Locate the cell with the specified text and output its (X, Y) center coordinate. 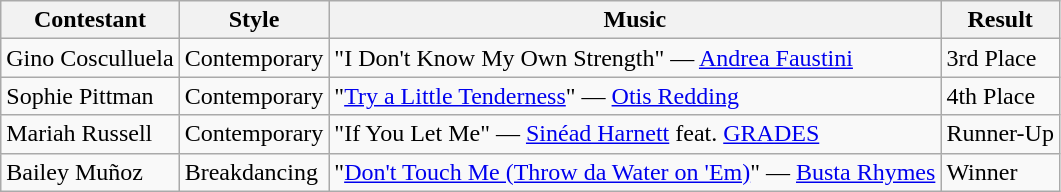
Bailey Muñoz (90, 172)
Winner (1000, 172)
"I Don't Know My Own Strength" — Andrea Faustini (635, 58)
3rd Place (1000, 58)
4th Place (1000, 96)
Result (1000, 20)
Mariah Russell (90, 134)
Contestant (90, 20)
Style (254, 20)
Runner-Up (1000, 134)
"If You Let Me" — Sinéad Harnett feat. GRADES (635, 134)
Gino Cosculluela (90, 58)
"Don't Touch Me (Throw da Water on 'Em)" — Busta Rhymes (635, 172)
Music (635, 20)
Sophie Pittman (90, 96)
Breakdancing (254, 172)
"Try a Little Tenderness" — Otis Redding (635, 96)
